Detect which cell encompasses the target text, then output its [x, y] center coordinate. 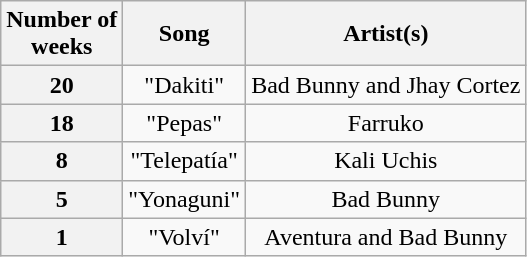
"Telepatía" [184, 161]
"Dakiti" [184, 85]
Artist(s) [386, 34]
Bad Bunny and Jhay Cortez [386, 85]
20 [62, 85]
"Pepas" [184, 123]
5 [62, 199]
Farruko [386, 123]
"Yonaguni" [184, 199]
Number ofweeks [62, 34]
"Volví" [184, 237]
8 [62, 161]
Kali Uchis [386, 161]
1 [62, 237]
Aventura and Bad Bunny [386, 237]
Song [184, 34]
18 [62, 123]
Bad Bunny [386, 199]
